Scan for the cell matching the given text and deliver its (X, Y) coordinate at center. 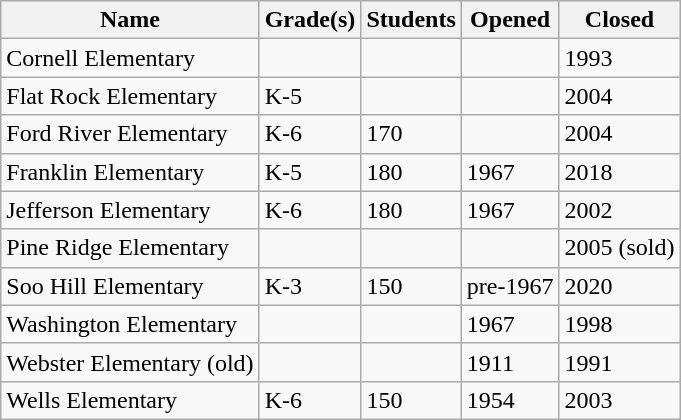
Students (411, 20)
Franklin Elementary (130, 172)
Soo Hill Elementary (130, 286)
Jefferson Elementary (130, 210)
Grade(s) (310, 20)
pre-1967 (510, 286)
1991 (620, 362)
170 (411, 134)
1911 (510, 362)
Ford River Elementary (130, 134)
1998 (620, 324)
Opened (510, 20)
Pine Ridge Elementary (130, 248)
K-3 (310, 286)
1993 (620, 58)
2018 (620, 172)
Closed (620, 20)
1954 (510, 400)
Webster Elementary (old) (130, 362)
Name (130, 20)
2002 (620, 210)
Cornell Elementary (130, 58)
Flat Rock Elementary (130, 96)
2020 (620, 286)
2005 (sold) (620, 248)
Washington Elementary (130, 324)
Wells Elementary (130, 400)
2003 (620, 400)
